Scan for the cell matching the given text and deliver its (X, Y) coordinate at center. 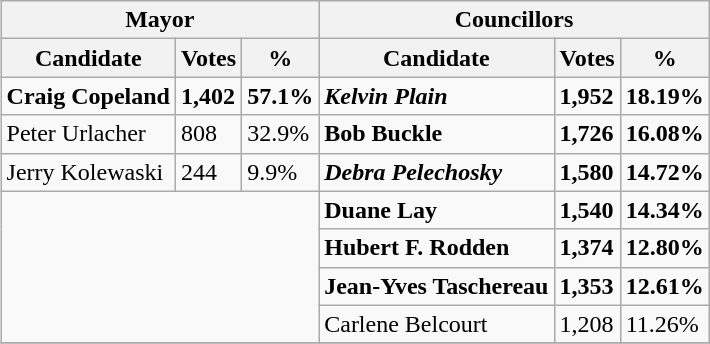
Hubert F. Rodden (436, 248)
Councillors (514, 20)
12.80% (664, 248)
1,402 (208, 96)
Mayor (160, 20)
Peter Urlacher (88, 134)
Carlene Belcourt (436, 324)
Duane Lay (436, 210)
1,540 (587, 210)
1,208 (587, 324)
32.9% (280, 134)
14.72% (664, 172)
1,353 (587, 286)
16.08% (664, 134)
1,726 (587, 134)
Debra Pelechosky (436, 172)
808 (208, 134)
1,952 (587, 96)
244 (208, 172)
Jerry Kolewaski (88, 172)
Jean-Yves Taschereau (436, 286)
Bob Buckle (436, 134)
11.26% (664, 324)
1,374 (587, 248)
18.19% (664, 96)
1,580 (587, 172)
14.34% (664, 210)
Craig Copeland (88, 96)
57.1% (280, 96)
12.61% (664, 286)
Kelvin Plain (436, 96)
9.9% (280, 172)
